Pinpoint the cell where the given text exists, returning its (X, Y) midpoint coordinate. 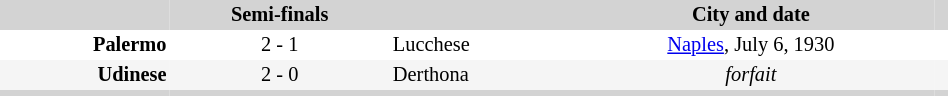
2 - 0 (280, 75)
Semi-finals (280, 15)
Lucchese (478, 45)
Palermo (85, 45)
City and date (752, 15)
2 - 1 (280, 45)
Udinese (85, 75)
forfait (752, 75)
Derthona (478, 75)
Naples, July 6, 1930 (752, 45)
